Extract the [X, Y] coordinate from the center of the cell holding the provided text.  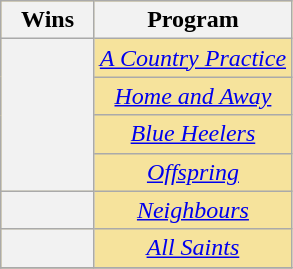
Home and Away [192, 96]
Neighbours [192, 210]
All Saints [192, 248]
Wins [48, 20]
A Country Practice [192, 58]
Program [192, 20]
Blue Heelers [192, 134]
Offspring [192, 172]
